Output the [X, Y] coordinate of the center of the cell containing the given text.  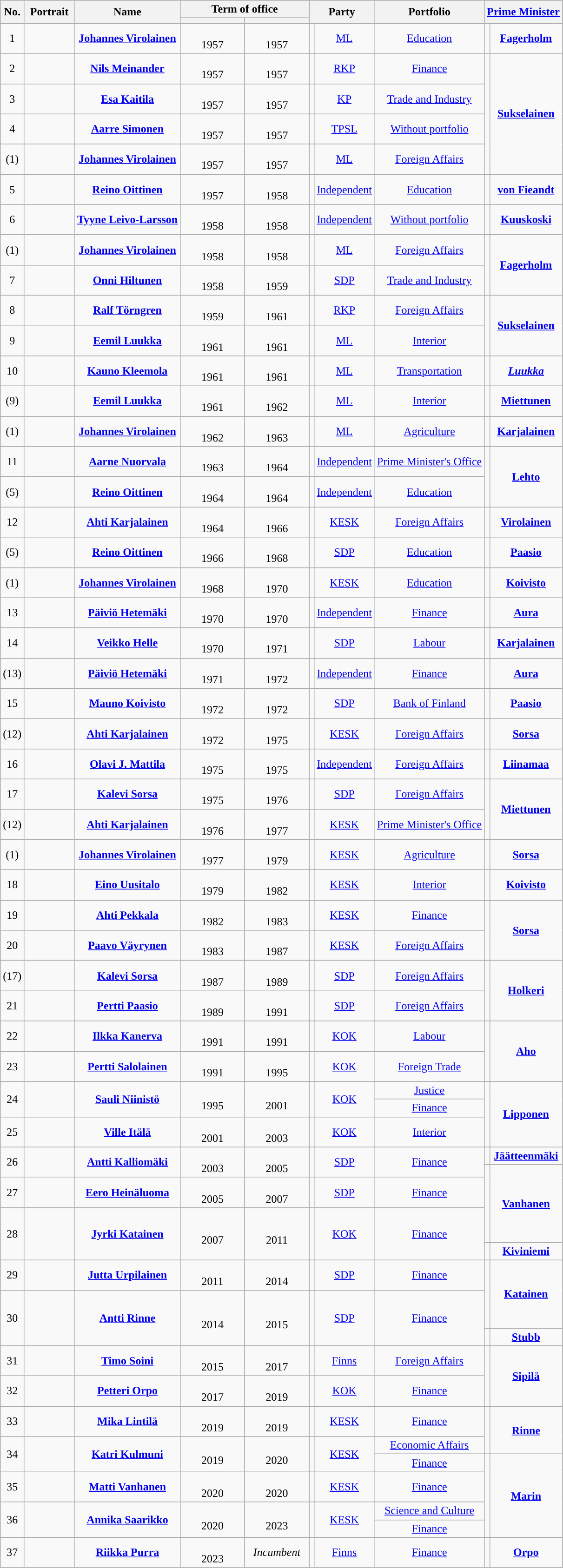
KP [344, 99]
25 [12, 1132]
23 [12, 1066]
Sipilä [526, 1376]
13 [12, 613]
12 [12, 522]
26 [12, 1162]
Liinamaa [526, 764]
11 [12, 462]
Kauno Kleemola [127, 371]
1 [12, 38]
Tyyne Leivo-Larsson [127, 219]
37 [12, 1552]
Portrait [49, 12]
Rinne [526, 1430]
24 [12, 1099]
Paavo Väyrynen [127, 945]
Stubb [526, 1337]
Ralf Törngren [127, 310]
Economic Affairs [430, 1445]
Esa Kaitila [127, 99]
Eero Heinäluoma [127, 1192]
Science and Culture [430, 1511]
(9) [12, 402]
33 [12, 1421]
Mika Lintilä [127, 1421]
Lipponen [526, 1114]
Holkeri [526, 991]
Transportation [430, 371]
Name [127, 12]
31 [12, 1361]
No. [12, 12]
Antti Rinne [127, 1318]
Luukka [526, 371]
(17) [12, 976]
Onni Hiltunen [127, 280]
Katri Kulmuni [127, 1454]
von Fieandt [526, 190]
15 [12, 704]
35 [12, 1487]
Party [342, 12]
6 [12, 219]
Ville Itälä [127, 1132]
29 [12, 1275]
7 [12, 280]
(13) [12, 673]
Incumbent [277, 1552]
Foreign Trade [430, 1066]
Olavi J. Mattila [127, 764]
Antti Kalliomäki [127, 1162]
Nils Meinander [127, 69]
Orpo [526, 1552]
Mauno Koivisto [127, 704]
5 [12, 190]
Bank of Finland [430, 704]
Eino Uusitalo [127, 885]
20 [12, 945]
Kuuskoski [526, 219]
Aarne Nuorvala [127, 462]
Kiviniemi [526, 1251]
Ilkka Kanerva [127, 1036]
Matti Vanhanen [127, 1487]
Marin [526, 1496]
10 [12, 371]
8 [12, 310]
Jäätteenmäki [526, 1156]
Veikko Helle [127, 643]
3 [12, 99]
Vanhanen [526, 1204]
Riikka Purra [127, 1552]
Annika Saarikko [127, 1520]
Lehto [526, 477]
9 [12, 340]
Term of office [245, 9]
19 [12, 916]
16 [12, 764]
Aho [526, 1051]
Ahti Pekkala [127, 916]
TPSL [344, 129]
34 [12, 1454]
27 [12, 1192]
18 [12, 885]
14 [12, 643]
28 [12, 1233]
Sauli Niinistö [127, 1099]
Prime Minister [523, 12]
Justice [430, 1090]
30 [12, 1318]
Jutta Urpilainen [127, 1275]
2 [12, 69]
17 [12, 794]
Timo Soini [127, 1361]
Jyrki Katainen [127, 1233]
Katainen [526, 1294]
36 [12, 1520]
21 [12, 1006]
Pertti Paasio [127, 1006]
4 [12, 129]
Petteri Orpo [127, 1391]
Aarre Simonen [127, 129]
Virolainen [526, 522]
22 [12, 1036]
Portfolio [430, 12]
32 [12, 1391]
Pertti Salolainen [127, 1066]
